Output the (X, Y) coordinate of the center of the cell containing the given text.  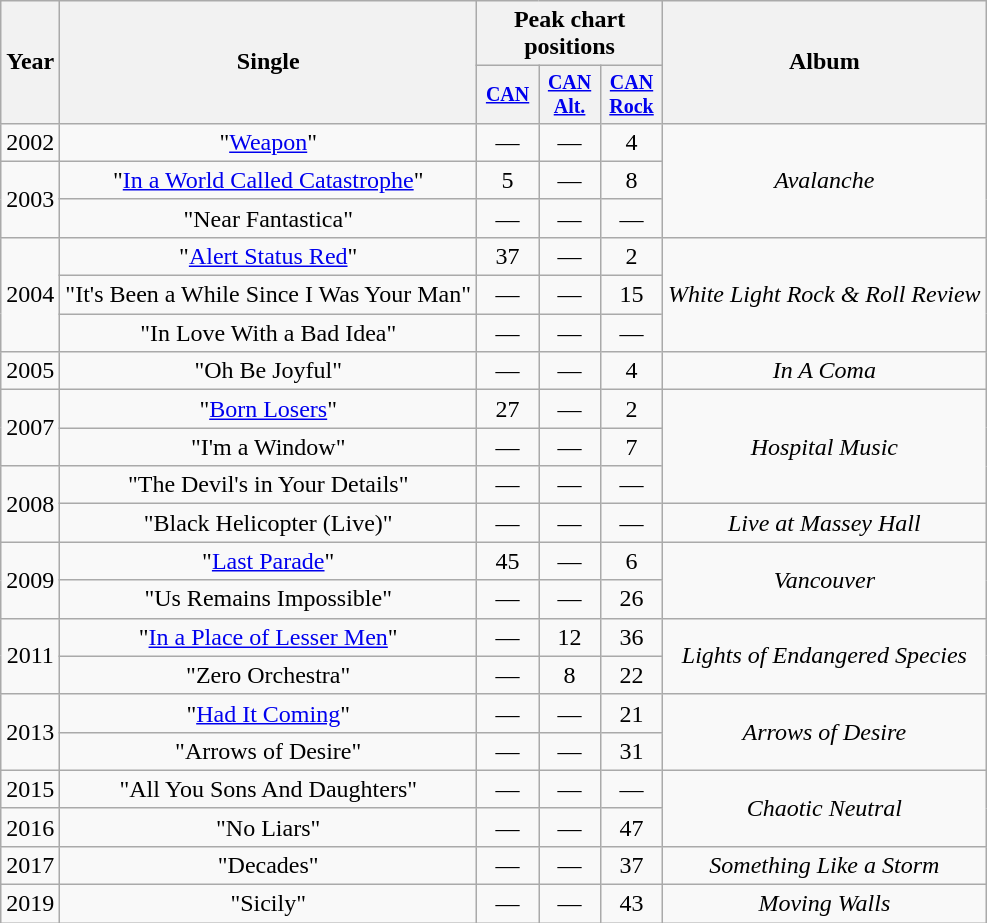
2015 (30, 789)
"Us Remains Impossible" (268, 599)
Something Like a Storm (825, 865)
"All You Sons And Daughters" (268, 789)
"No Liars" (268, 827)
"Zero Orchestra" (268, 675)
Peak chart positions (570, 34)
"I'm a Window" (268, 447)
Vancouver (825, 580)
2009 (30, 580)
43 (632, 904)
2008 (30, 504)
26 (632, 599)
2017 (30, 865)
"In Love With a Bad Idea" (268, 333)
7 (632, 447)
"Arrows of Desire" (268, 751)
"In a World Called Catastrophe" (268, 180)
"Oh Be Joyful" (268, 371)
Live at Massey Hall (825, 523)
Chaotic Neutral (825, 808)
5 (508, 180)
6 (632, 561)
CANRock (632, 94)
"Had It Coming" (268, 713)
"Sicily" (268, 904)
"It's Been a While Since I Was Your Man" (268, 295)
45 (508, 561)
2003 (30, 199)
CANAlt. (570, 94)
12 (570, 637)
"Weapon" (268, 142)
Avalanche (825, 180)
21 (632, 713)
27 (508, 409)
CAN (508, 94)
"Alert Status Red" (268, 256)
"Born Losers" (268, 409)
2011 (30, 656)
2002 (30, 142)
31 (632, 751)
White Light Rock & Roll Review (825, 294)
2019 (30, 904)
15 (632, 295)
Lights of Endangered Species (825, 656)
2005 (30, 371)
2007 (30, 428)
In A Coma (825, 371)
2013 (30, 732)
Moving Walls (825, 904)
"In a Place of Lesser Men" (268, 637)
"Black Helicopter (Live)" (268, 523)
"Decades" (268, 865)
Year (30, 62)
Single (268, 62)
"Near Fantastica" (268, 218)
36 (632, 637)
47 (632, 827)
2004 (30, 294)
2016 (30, 827)
Album (825, 62)
Hospital Music (825, 447)
"Last Parade" (268, 561)
Arrows of Desire (825, 732)
"The Devil's in Your Details" (268, 485)
22 (632, 675)
